Output the (x, y) coordinate of the center of the cell containing the given text.  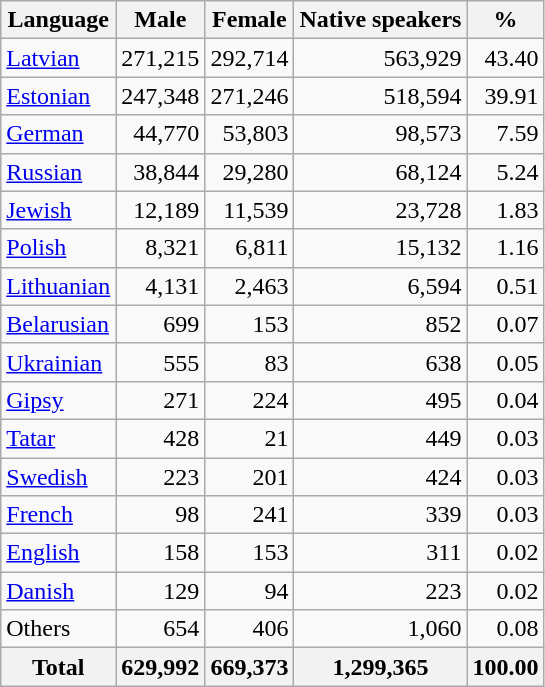
555 (160, 362)
94 (250, 591)
Native speakers (380, 20)
0.51 (506, 286)
Language (58, 20)
2,463 (250, 286)
311 (380, 553)
0.08 (506, 629)
638 (380, 362)
83 (250, 362)
Russian (58, 172)
271,246 (250, 96)
129 (160, 591)
654 (160, 629)
12,189 (160, 210)
424 (380, 477)
43.40 (506, 58)
292,714 (250, 58)
201 (250, 477)
5.24 (506, 172)
44,770 (160, 134)
1.16 (506, 248)
Gipsy (58, 400)
38,844 (160, 172)
8,321 (160, 248)
11,539 (250, 210)
23,728 (380, 210)
53,803 (250, 134)
Lithuanian (58, 286)
Swedish (58, 477)
1,060 (380, 629)
98,573 (380, 134)
6,594 (380, 286)
68,124 (380, 172)
6,811 (250, 248)
French (58, 515)
563,929 (380, 58)
21 (250, 438)
15,132 (380, 248)
406 (250, 629)
224 (250, 400)
4,131 (160, 286)
699 (160, 324)
0.05 (506, 362)
7.59 (506, 134)
Estonian (58, 96)
Danish (58, 591)
158 (160, 553)
Tatar (58, 438)
Ukrainian (58, 362)
495 (380, 400)
Male (160, 20)
0.07 (506, 324)
852 (380, 324)
241 (250, 515)
Jewish (58, 210)
Total (58, 667)
0.04 (506, 400)
Female (250, 20)
German (58, 134)
1.83 (506, 210)
518,594 (380, 96)
98 (160, 515)
29,280 (250, 172)
Others (58, 629)
449 (380, 438)
629,992 (160, 667)
428 (160, 438)
247,348 (160, 96)
39.91 (506, 96)
339 (380, 515)
669,373 (250, 667)
100.00 (506, 667)
271 (160, 400)
English (58, 553)
% (506, 20)
271,215 (160, 58)
Belarusian (58, 324)
1,299,365 (380, 667)
Latvian (58, 58)
Polish (58, 248)
